From the cell containing the given text, extract its center point as (X, Y) coordinate. 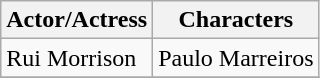
Rui Morrison (77, 58)
Characters (236, 20)
Paulo Marreiros (236, 58)
Actor/Actress (77, 20)
